Return [x, y] of the center of cell containing provided text 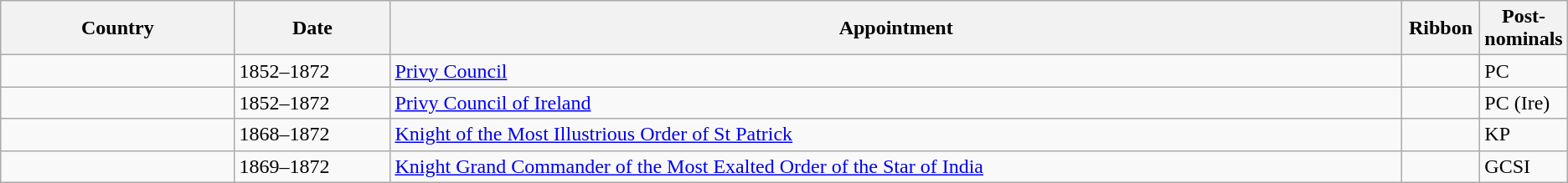
PC [1524, 71]
Privy Council [896, 71]
Knight of the Most Illustrious Order of St Patrick [896, 135]
1869–1872 [312, 166]
KP [1524, 135]
PC (Ire) [1524, 103]
Ribbon [1441, 28]
Post-nominals [1524, 28]
GCSI [1524, 166]
Knight Grand Commander of the Most Exalted Order of the Star of India [896, 166]
Privy Council of Ireland [896, 103]
Country [117, 28]
Appointment [896, 28]
Date [312, 28]
1868–1872 [312, 135]
